Pinpoint the cell where the given text exists, returning its (X, Y) midpoint coordinate. 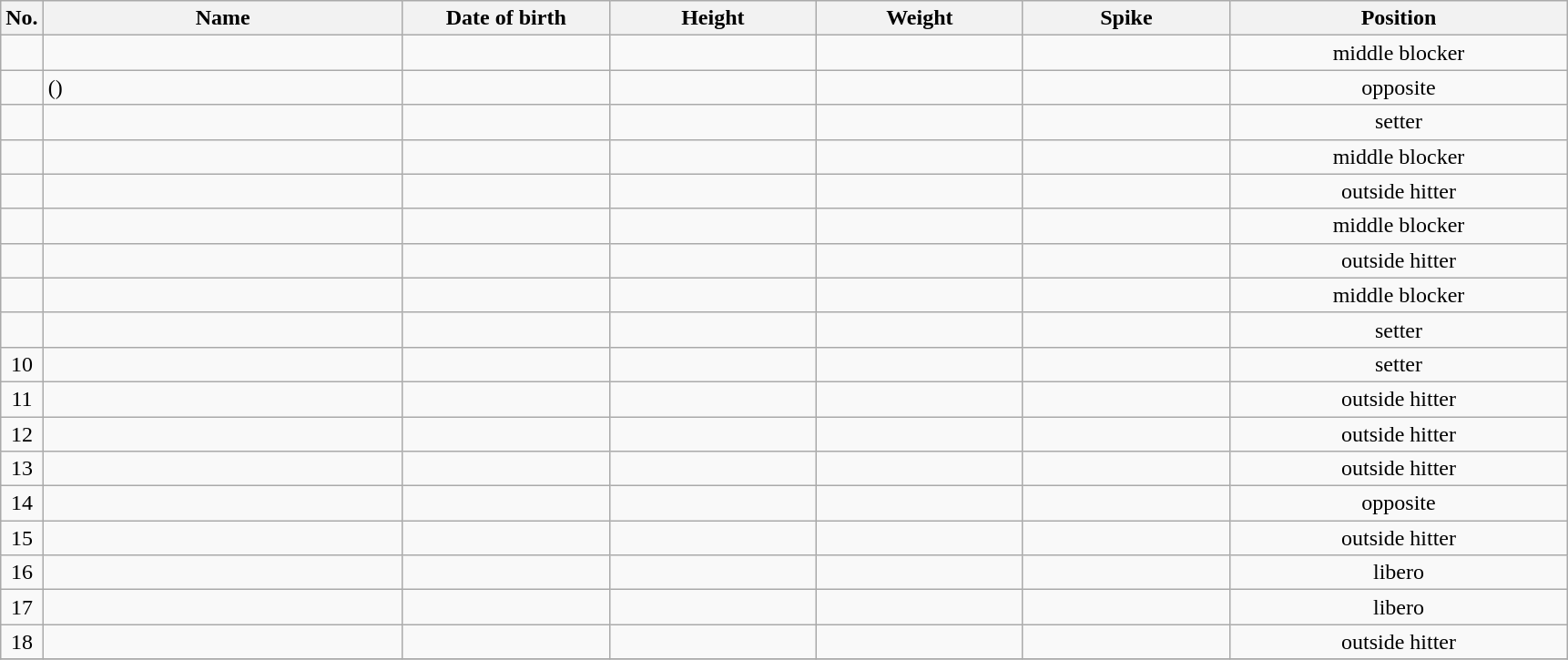
Spike (1125, 18)
No. (22, 18)
14 (22, 503)
13 (22, 469)
Position (1399, 18)
16 (22, 573)
18 (22, 642)
15 (22, 538)
() (222, 87)
Date of birth (506, 18)
17 (22, 607)
Name (222, 18)
Weight (920, 18)
10 (22, 364)
11 (22, 399)
Height (712, 18)
12 (22, 434)
